Provide the (X, Y) coordinate of the cell's center where the given text is located.  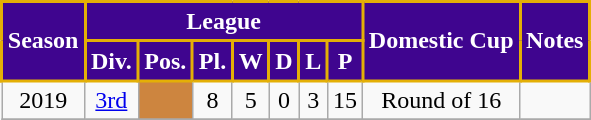
8 (213, 100)
Div. (112, 61)
15 (344, 100)
3rd (112, 100)
Season (44, 42)
2019 (44, 100)
Notes (555, 42)
League (224, 22)
3 (314, 100)
Round of 16 (442, 100)
Domestic Cup (442, 42)
Pl. (213, 61)
W (250, 61)
5 (250, 100)
P (344, 61)
D (284, 61)
0 (284, 100)
L (314, 61)
Pos. (166, 61)
